Detect which cell encompasses the target text, then output its [X, Y] center coordinate. 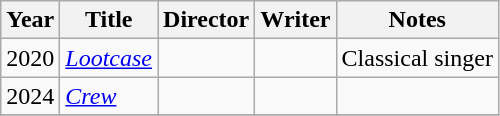
Classical singer [417, 58]
Lootcase [109, 58]
2024 [30, 96]
Writer [296, 20]
Title [109, 20]
Director [206, 20]
Notes [417, 20]
2020 [30, 58]
Crew [109, 96]
Year [30, 20]
